Output the [X, Y] coordinate of the center of the cell containing the given text.  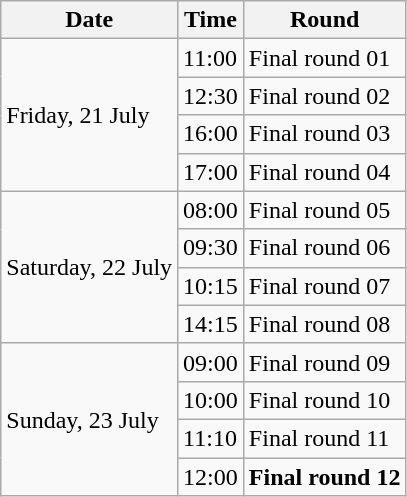
09:30 [211, 248]
17:00 [211, 172]
Saturday, 22 July [90, 267]
Final round 01 [324, 58]
12:00 [211, 477]
10:15 [211, 286]
Final round 07 [324, 286]
Friday, 21 July [90, 115]
Final round 08 [324, 324]
12:30 [211, 96]
Final round 10 [324, 400]
10:00 [211, 400]
14:15 [211, 324]
11:00 [211, 58]
09:00 [211, 362]
Final round 11 [324, 438]
Final round 02 [324, 96]
Round [324, 20]
Final round 06 [324, 248]
Final round 09 [324, 362]
Time [211, 20]
08:00 [211, 210]
Final round 05 [324, 210]
16:00 [211, 134]
Final round 12 [324, 477]
Sunday, 23 July [90, 419]
Final round 03 [324, 134]
Date [90, 20]
11:10 [211, 438]
Final round 04 [324, 172]
